Detect which cell encompasses the target text, then output its [X, Y] center coordinate. 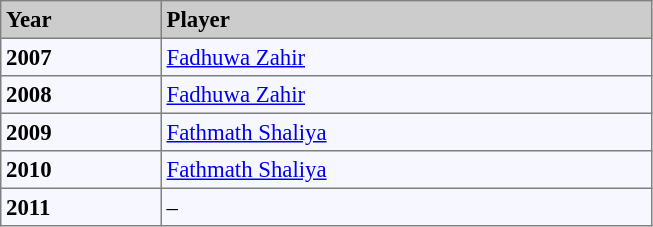
2010 [81, 170]
2009 [81, 132]
Player [406, 20]
Year [81, 20]
2007 [81, 57]
2008 [81, 95]
2011 [81, 207]
– [406, 207]
